Search for the cell housing the specified text and yield its (x, y) center coordinate. 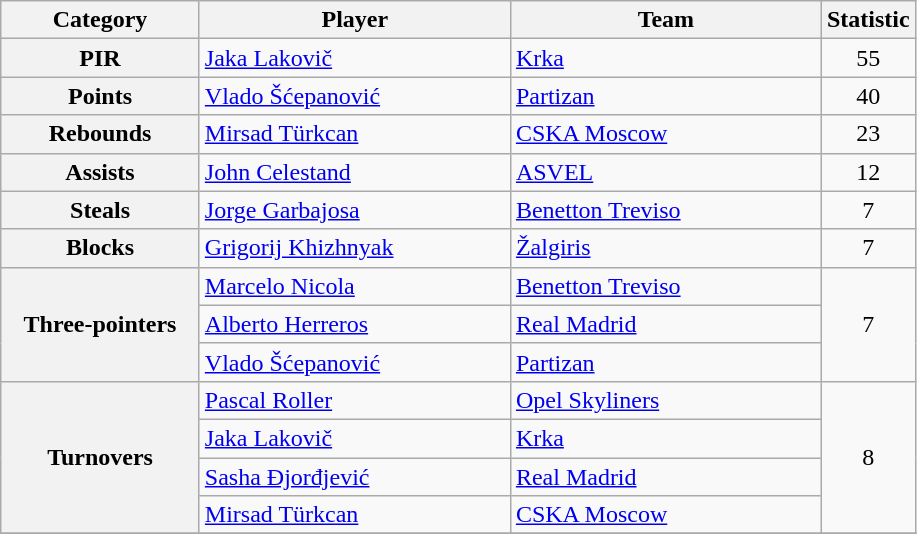
Opel Skyliners (666, 400)
Pascal Roller (354, 400)
Turnovers (100, 457)
Grigorij Khizhnyak (354, 248)
Player (354, 20)
Rebounds (100, 134)
John Celestand (354, 172)
55 (868, 58)
40 (868, 96)
Marcelo Nicola (354, 286)
Blocks (100, 248)
Statistic (868, 20)
Sasha Đjorđjević (354, 477)
Žalgiris (666, 248)
Steals (100, 210)
Category (100, 20)
Team (666, 20)
ASVEL (666, 172)
Jorge Garbajosa (354, 210)
Three-pointers (100, 324)
12 (868, 172)
Assists (100, 172)
PIR (100, 58)
23 (868, 134)
8 (868, 457)
Alberto Herreros (354, 324)
Points (100, 96)
